Identify which cell holds the provided text, then report its (x, y) central coordinate. 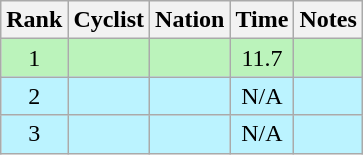
Nation (190, 20)
Cyclist (109, 20)
1 (34, 58)
Rank (34, 20)
11.7 (262, 58)
Time (262, 20)
Notes (328, 20)
2 (34, 96)
3 (34, 134)
